Search for the cell housing the specified text and yield its (X, Y) center coordinate. 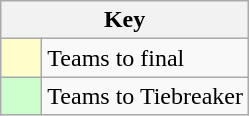
Teams to final (146, 58)
Key (125, 20)
Teams to Tiebreaker (146, 96)
